Determine the (x, y) coordinate at the center of the cell enclosing the given text.  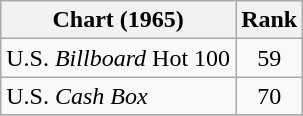
U.S. Billboard Hot 100 (118, 58)
70 (270, 96)
59 (270, 58)
Chart (1965) (118, 20)
Rank (270, 20)
U.S. Cash Box (118, 96)
